Identify which cell holds the provided text, then report its (x, y) central coordinate. 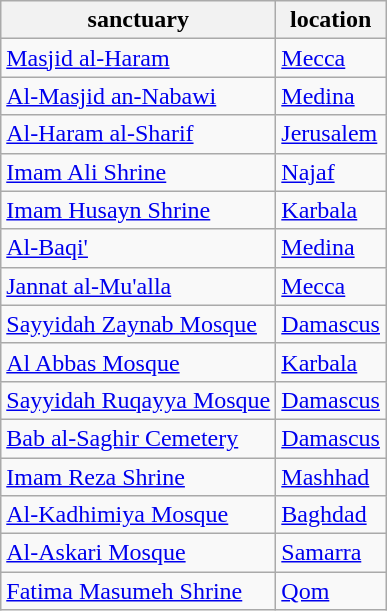
Bab al-Saghir Cemetery (138, 438)
Sayyidah Zaynab Mosque (138, 324)
Al-Askari Mosque (138, 553)
location (331, 20)
Samarra (331, 553)
Jerusalem (331, 134)
Al-Kadhimiya Mosque (138, 515)
Fatima Masumeh Shrine (138, 591)
Imam Reza Shrine (138, 477)
Al-Baqi' (138, 248)
Al-Haram al-Sharif (138, 134)
Baghdad (331, 515)
Masjid al-Haram (138, 58)
Mashhad (331, 477)
Qom (331, 591)
Jannat al-Mu'alla (138, 286)
sanctuary (138, 20)
Imam Husayn Shrine (138, 210)
Al-Masjid an-Nabawi (138, 96)
Al Abbas Mosque (138, 362)
Imam Ali Shrine (138, 172)
Sayyidah Ruqayya Mosque (138, 400)
Najaf (331, 172)
